From the cell containing the given text, extract its center point as [x, y] coordinate. 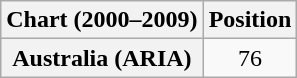
76 [250, 58]
Position [250, 20]
Australia (ARIA) [102, 58]
Chart (2000–2009) [102, 20]
